For the text-containing cell, return its midpoint in [X, Y] coordinate format. 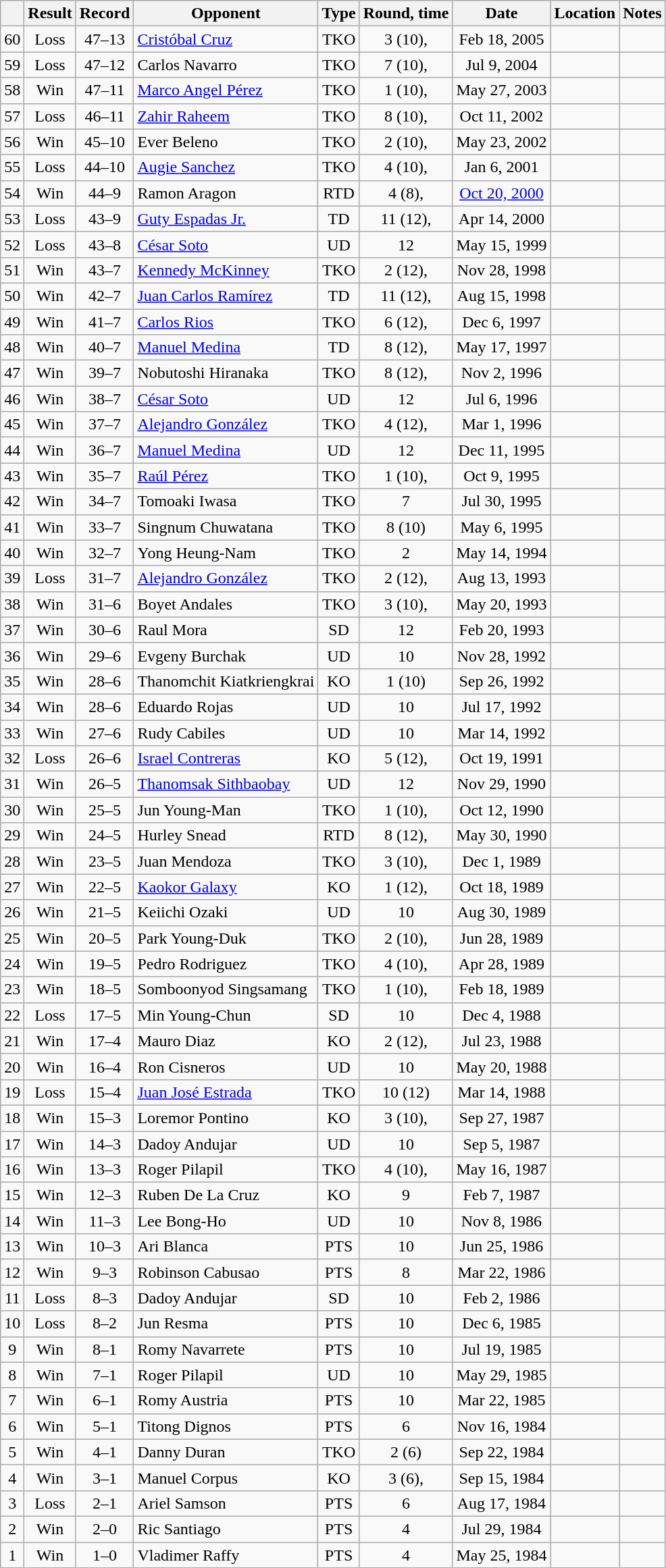
Ari Blanca [226, 1247]
Dec 6, 1985 [501, 1324]
14–3 [105, 1144]
Raúl Pérez [226, 476]
May 30, 1990 [501, 836]
3 (6), [406, 1478]
Danny Duran [226, 1452]
Mauro Diaz [226, 1041]
41 [12, 527]
24 [12, 964]
Jun 28, 1989 [501, 938]
10 (12) [406, 1092]
50 [12, 296]
32–7 [105, 553]
May 27, 2003 [501, 90]
Romy Navarrete [226, 1349]
58 [12, 90]
38 [12, 604]
6 (12), [406, 322]
30–6 [105, 630]
Lee Bong-Ho [226, 1221]
Thanomchit Kiatkriengkrai [226, 681]
55 [12, 167]
1 (12), [406, 887]
33–7 [105, 527]
38–7 [105, 399]
8–2 [105, 1324]
21 [12, 1041]
Jul 23, 1988 [501, 1041]
Jul 29, 1984 [501, 1529]
24–5 [105, 836]
5 (12), [406, 759]
May 29, 1985 [501, 1375]
33 [12, 732]
59 [12, 65]
45 [12, 425]
3 [12, 1503]
Juan Carlos Ramírez [226, 296]
Feb 2, 1986 [501, 1298]
54 [12, 193]
Kennedy McKinney [226, 270]
Romy Austria [226, 1401]
46–11 [105, 116]
Cristóbal Cruz [226, 39]
18–5 [105, 990]
Nov 2, 1996 [501, 373]
May 25, 1984 [501, 1555]
Mar 14, 1988 [501, 1092]
3–1 [105, 1478]
Loremor Pontino [226, 1118]
57 [12, 116]
Carlos Navarro [226, 65]
13–3 [105, 1170]
30 [12, 810]
4 (12), [406, 425]
May 20, 1993 [501, 604]
25 [12, 938]
27 [12, 887]
Manuel Corpus [226, 1478]
20 [12, 1066]
26–6 [105, 759]
Jun 25, 1986 [501, 1247]
Aug 17, 1984 [501, 1503]
44 [12, 450]
May 16, 1987 [501, 1170]
Nov 29, 1990 [501, 784]
Ric Santiago [226, 1529]
Sep 27, 1987 [501, 1118]
41–7 [105, 322]
47 [12, 373]
43–7 [105, 270]
5–1 [105, 1426]
Dec 11, 1995 [501, 450]
Mar 14, 1992 [501, 732]
39 [12, 578]
Nov 16, 1984 [501, 1426]
Somboonyod Singsamang [226, 990]
Jan 6, 2001 [501, 167]
35–7 [105, 476]
Yong Heung-Nam [226, 553]
26 [12, 913]
16–4 [105, 1066]
37 [12, 630]
51 [12, 270]
34 [12, 707]
Jun Resma [226, 1324]
Nov 28, 1992 [501, 655]
28 [12, 861]
Jul 6, 1996 [501, 399]
15–4 [105, 1092]
22–5 [105, 887]
Dec 1, 1989 [501, 861]
Augie Sanchez [226, 167]
Nov 8, 1986 [501, 1221]
May 14, 1994 [501, 553]
Sep 22, 1984 [501, 1452]
20–5 [105, 938]
37–7 [105, 425]
49 [12, 322]
23 [12, 990]
Guty Espadas Jr. [226, 219]
7–1 [105, 1375]
Carlos Rios [226, 322]
Jul 19, 1985 [501, 1349]
Kaokor Galaxy [226, 887]
19 [12, 1092]
Date [501, 13]
Ruben De La Cruz [226, 1195]
43 [12, 476]
6–1 [105, 1401]
22 [12, 1015]
Feb 20, 1993 [501, 630]
Location [585, 13]
Mar 22, 1986 [501, 1272]
Sep 5, 1987 [501, 1144]
Oct 19, 1991 [501, 759]
Ariel Samson [226, 1503]
2–0 [105, 1529]
Vladimer Raffy [226, 1555]
Opponent [226, 13]
8 (10), [406, 116]
44–9 [105, 193]
1 [12, 1555]
21–5 [105, 913]
27–6 [105, 732]
2 (6) [406, 1452]
May 20, 1988 [501, 1066]
Rudy Cabiles [226, 732]
Apr 28, 1989 [501, 964]
11 [12, 1298]
May 6, 1995 [501, 527]
Boyet Andales [226, 604]
Park Young-Duk [226, 938]
Eduardo Rojas [226, 707]
25–5 [105, 810]
Jul 30, 1995 [501, 502]
15 [12, 1195]
45–10 [105, 142]
42 [12, 502]
16 [12, 1170]
14 [12, 1221]
Type [339, 13]
15–3 [105, 1118]
29 [12, 836]
44–10 [105, 167]
9–3 [105, 1272]
36 [12, 655]
13 [12, 1247]
Raul Mora [226, 630]
18 [12, 1118]
43–8 [105, 244]
Oct 9, 1995 [501, 476]
17–5 [105, 1015]
Jul 17, 1992 [501, 707]
Oct 18, 1989 [501, 887]
Jul 9, 2004 [501, 65]
4–1 [105, 1452]
Aug 15, 1998 [501, 296]
Keiichi Ozaki [226, 913]
46 [12, 399]
Oct 11, 2002 [501, 116]
36–7 [105, 450]
7 (10), [406, 65]
60 [12, 39]
4 (8), [406, 193]
Aug 13, 1993 [501, 578]
Feb 18, 1989 [501, 990]
Mar 1, 1996 [501, 425]
35 [12, 681]
Juan José Estrada [226, 1092]
Record [105, 13]
Marco Angel Pérez [226, 90]
Tomoaki Iwasa [226, 502]
31 [12, 784]
Nov 28, 1998 [501, 270]
Titong Dignos [226, 1426]
17 [12, 1144]
31–7 [105, 578]
39–7 [105, 373]
Jun Young-Man [226, 810]
1 (10) [406, 681]
48 [12, 348]
47–13 [105, 39]
Notes [642, 13]
8–3 [105, 1298]
Apr 14, 2000 [501, 219]
Juan Mendoza [226, 861]
43–9 [105, 219]
2–1 [105, 1503]
Ron Cisneros [226, 1066]
Nobutoshi Hiranaka [226, 373]
Hurley Snead [226, 836]
May 17, 1997 [501, 348]
May 23, 2002 [501, 142]
Min Young-Chun [226, 1015]
42–7 [105, 296]
10–3 [105, 1247]
5 [12, 1452]
Thanomsak Sithbaobay [226, 784]
47–12 [105, 65]
Israel Contreras [226, 759]
Zahir Raheem [226, 116]
12–3 [105, 1195]
Oct 12, 1990 [501, 810]
53 [12, 219]
8 (10) [406, 527]
Dec 6, 1997 [501, 322]
40–7 [105, 348]
56 [12, 142]
31–6 [105, 604]
11–3 [105, 1221]
1–0 [105, 1555]
May 15, 1999 [501, 244]
Singnum Chuwatana [226, 527]
Result [50, 13]
29–6 [105, 655]
Ramon Aragon [226, 193]
52 [12, 244]
Feb 7, 1987 [501, 1195]
40 [12, 553]
Feb 18, 2005 [501, 39]
Evgeny Burchak [226, 655]
Aug 30, 1989 [501, 913]
Ever Beleno [226, 142]
26–5 [105, 784]
47–11 [105, 90]
Round, time [406, 13]
19–5 [105, 964]
Sep 15, 1984 [501, 1478]
8–1 [105, 1349]
Robinson Cabusao [226, 1272]
Pedro Rodriguez [226, 964]
Oct 20, 2000 [501, 193]
Dec 4, 1988 [501, 1015]
17–4 [105, 1041]
34–7 [105, 502]
Sep 26, 1992 [501, 681]
23–5 [105, 861]
Mar 22, 1985 [501, 1401]
32 [12, 759]
